From the cell containing the given text, extract its center point as (X, Y) coordinate. 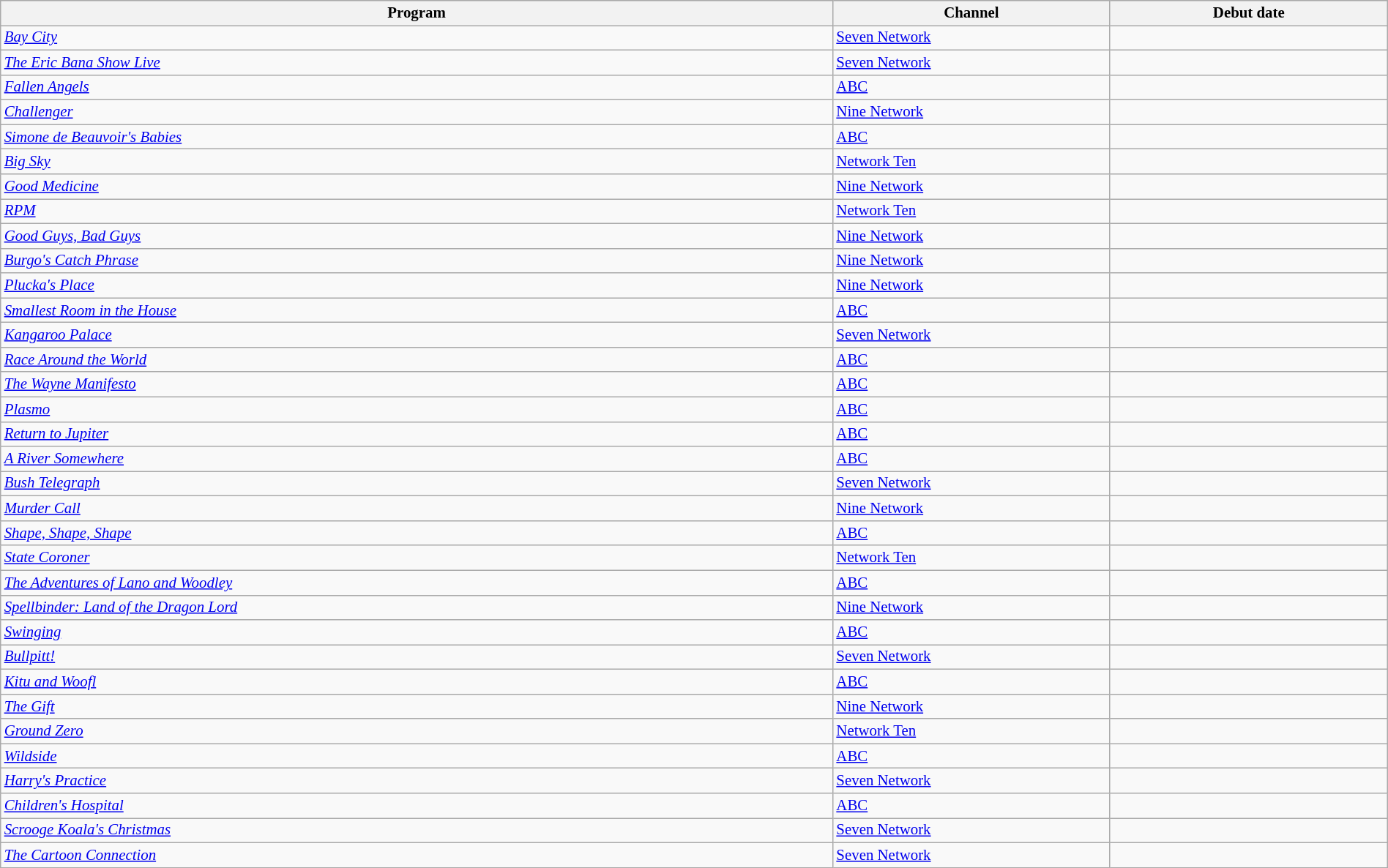
Fallen Angels (417, 87)
Murder Call (417, 509)
Wildside (417, 756)
Channel (971, 13)
Return to Jupiter (417, 434)
Plucka's Place (417, 285)
Good Guys, Bad Guys (417, 236)
Big Sky (417, 162)
Bullpitt! (417, 657)
Swinging (417, 632)
The Wayne Manifesto (417, 384)
Harry's Practice (417, 781)
The Eric Bana Show Live (417, 62)
RPM (417, 211)
Kitu and Woofl (417, 681)
Ground Zero (417, 731)
Children's Hospital (417, 806)
The Adventures of Lano and Woodley (417, 583)
Race Around the World (417, 359)
Spellbinder: Land of the Dragon Lord (417, 607)
Simone de Beauvoir's Babies (417, 137)
Smallest Room in the House (417, 310)
Kangaroo Palace (417, 335)
Program (417, 13)
A River Somewhere (417, 459)
Plasmo (417, 409)
Scrooge Koala's Christmas (417, 831)
The Gift (417, 706)
Bush Telegraph (417, 484)
Challenger (417, 112)
Debut date (1249, 13)
Bay City (417, 37)
State Coroner (417, 558)
Shape, Shape, Shape (417, 533)
The Cartoon Connection (417, 855)
Good Medicine (417, 187)
Burgo's Catch Phrase (417, 261)
